Identify which cell holds the provided text, then report its (X, Y) central coordinate. 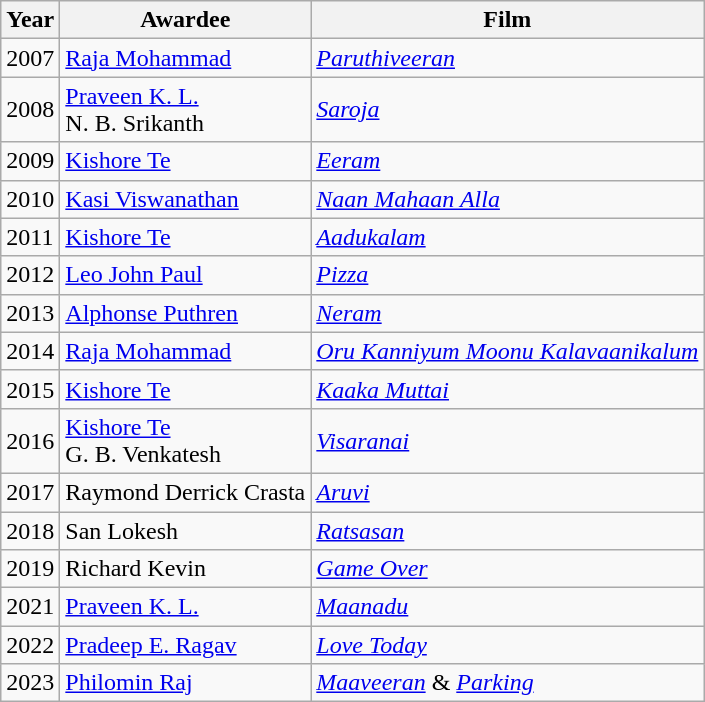
2017 (30, 492)
Visaranai (508, 440)
2018 (30, 531)
2022 (30, 645)
2007 (30, 58)
Maaveeran & Parking (508, 683)
Ratsasan (508, 531)
Oru Kanniyum Moonu Kalavaanikalum (508, 351)
Neram (508, 313)
Paruthiveeran (508, 58)
2016 (30, 440)
Saroja (508, 110)
Kishore TeG. B. Venkatesh (186, 440)
Alphonse Puthren (186, 313)
2012 (30, 275)
2021 (30, 607)
2019 (30, 569)
Aruvi (508, 492)
Philomin Raj (186, 683)
Eeram (508, 161)
2015 (30, 389)
2010 (30, 199)
San Lokesh (186, 531)
Film (508, 20)
Kaaka Muttai (508, 389)
Leo John Paul (186, 275)
Kasi Viswanathan (186, 199)
Naan Mahaan Alla (508, 199)
2009 (30, 161)
2013 (30, 313)
2008 (30, 110)
Year (30, 20)
Awardee (186, 20)
Aadukalam (508, 237)
2023 (30, 683)
2011 (30, 237)
Love Today (508, 645)
Game Over (508, 569)
Praveen K. L.N. B. Srikanth (186, 110)
Praveen K. L. (186, 607)
Pizza (508, 275)
Richard Kevin (186, 569)
Pradeep E. Ragav (186, 645)
Raymond Derrick Crasta (186, 492)
2014 (30, 351)
Maanadu (508, 607)
